Provide the (X, Y) coordinate of the cell's center where the given text is located.  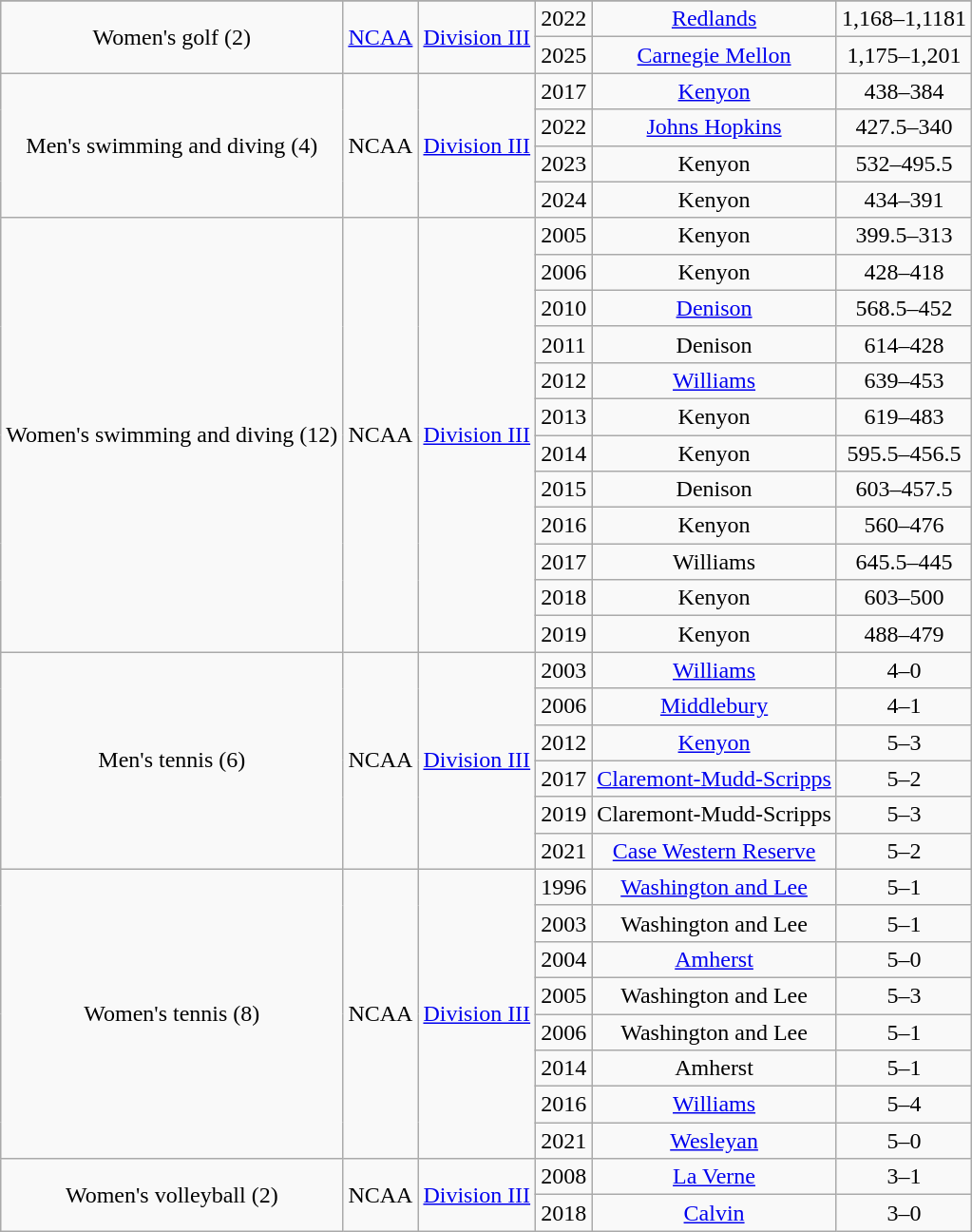
Carnegie Mellon (715, 55)
Women's tennis (8) (172, 1013)
603–500 (904, 598)
Men's swimming and diving (4) (172, 145)
438–384 (904, 91)
Men's tennis (6) (172, 760)
2024 (564, 200)
3–0 (904, 1213)
Women's golf (2) (172, 37)
1,175–1,201 (904, 55)
Calvin (715, 1213)
Johns Hopkins (715, 127)
645.5–445 (904, 562)
Wesleyan (715, 1141)
La Verne (715, 1177)
2011 (564, 344)
Women's volleyball (2) (172, 1195)
Middlebury (715, 706)
603–457.5 (904, 490)
4–0 (904, 670)
2013 (564, 416)
2025 (564, 55)
595.5–456.5 (904, 453)
619–483 (904, 416)
639–453 (904, 380)
2004 (564, 959)
568.5–452 (904, 308)
428–418 (904, 272)
4–1 (904, 706)
1996 (564, 887)
532–495.5 (904, 164)
434–391 (904, 200)
488–479 (904, 634)
560–476 (904, 526)
1,168–1,1181 (904, 19)
Case Western Reserve (715, 851)
Women's swimming and diving (12) (172, 435)
2023 (564, 164)
427.5–340 (904, 127)
2015 (564, 490)
5–4 (904, 1105)
Redlands (715, 19)
3–1 (904, 1177)
2010 (564, 308)
2008 (564, 1177)
614–428 (904, 344)
399.5–313 (904, 236)
